Return (x, y) of the center of cell containing provided text 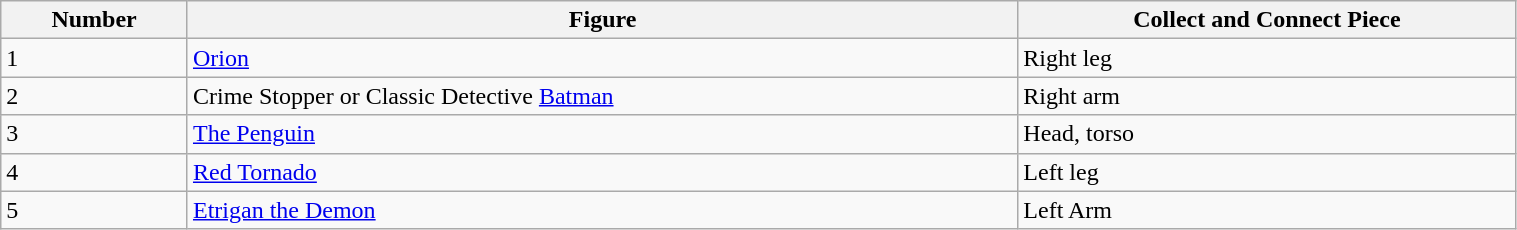
Number (94, 20)
2 (94, 96)
Crime Stopper or Classic Detective Batman (602, 96)
Collect and Connect Piece (1267, 20)
Left leg (1267, 172)
4 (94, 172)
Figure (602, 20)
Etrigan the Demon (602, 210)
1 (94, 58)
5 (94, 210)
Left Arm (1267, 210)
Right leg (1267, 58)
Right arm (1267, 96)
The Penguin (602, 134)
Orion (602, 58)
Red Tornado (602, 172)
3 (94, 134)
Head, torso (1267, 134)
